Pinpoint the cell where the given text exists, returning its (X, Y) midpoint coordinate. 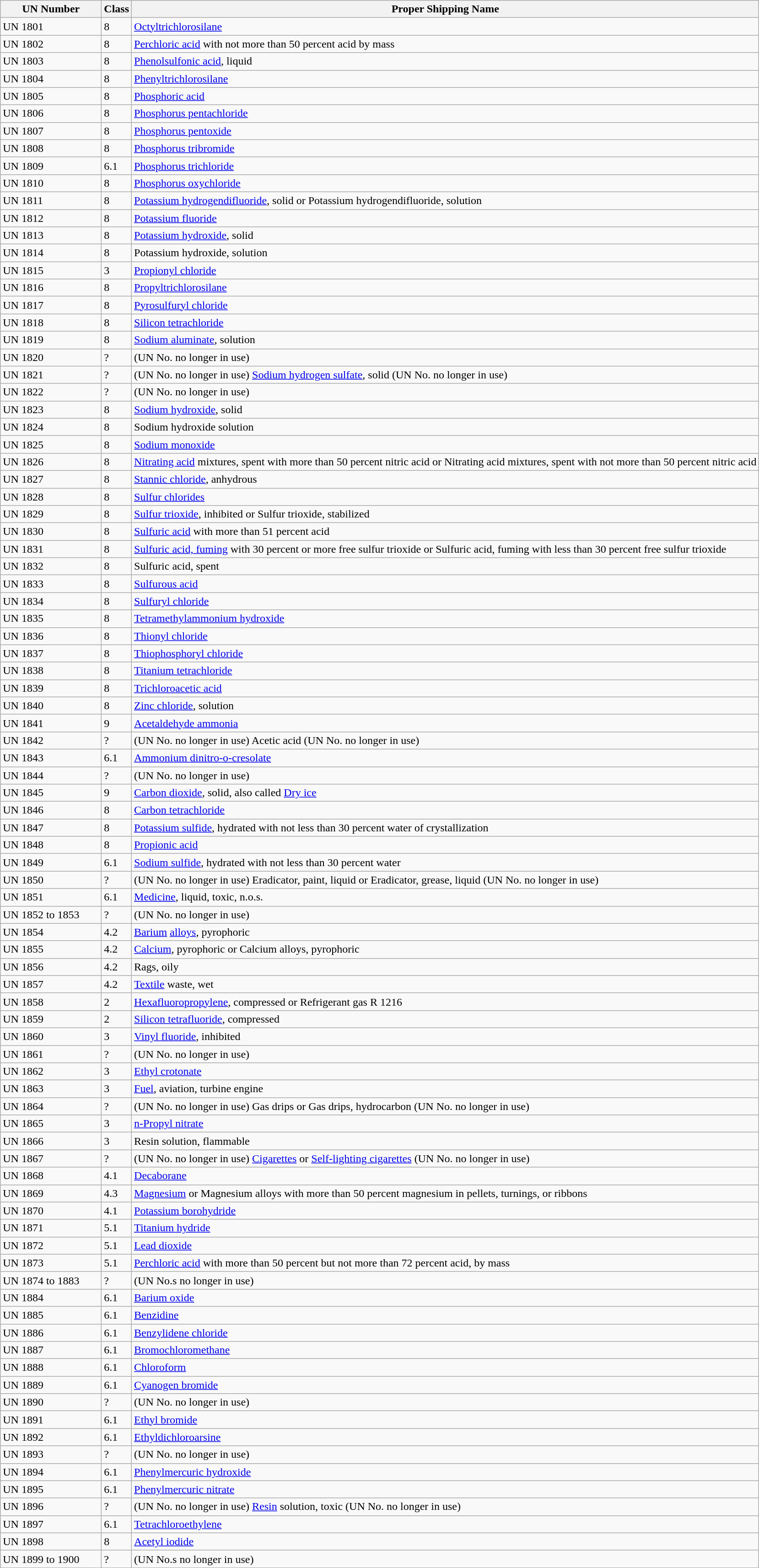
Phosphorus tribromide (446, 148)
UN 1821 (51, 375)
UN 1809 (51, 166)
UN 1868 (51, 1176)
Carbon tetrachloride (446, 810)
UN 1811 (51, 200)
UN 1860 (51, 1036)
Phenylmercuric nitrate (446, 1489)
UN 1822 (51, 392)
(UN No. no longer in use) Acetic acid (UN No. no longer in use) (446, 740)
UN 1810 (51, 183)
Decaborane (446, 1176)
Potassium sulfide, hydrated with not less than 30 percent water of crystallization (446, 828)
UN 1874 to 1883 (51, 1280)
Propionic acid (446, 845)
Sulfurous acid (446, 584)
Titanium hydride (446, 1228)
UN 1823 (51, 410)
Nitrating acid mixtures, spent with more than 50 percent nitric acid or Nitrating acid mixtures, spent with not more than 50 percent nitric acid (446, 462)
UN 1855 (51, 949)
UN 1885 (51, 1315)
UN 1834 (51, 601)
Trichloroacetic acid (446, 688)
Silicon tetrachloride (446, 323)
UN 1802 (51, 44)
Sulfuric acid, spent (446, 566)
UN 1847 (51, 828)
Resin solution, flammable (446, 1141)
UN 1857 (51, 984)
UN 1851 (51, 897)
UN 1861 (51, 1054)
Thiophosphoryl chloride (446, 653)
UN 1856 (51, 967)
UN 1858 (51, 1002)
UN 1843 (51, 758)
Phosphorus trichloride (446, 166)
Calcium, pyrophoric or Calcium alloys, pyrophoric (446, 949)
UN 1852 to 1853 (51, 915)
Sulfuryl chloride (446, 601)
Barium alloys, pyrophoric (446, 932)
UN 1807 (51, 131)
UN 1846 (51, 810)
Phenolsulfonic acid, liquid (446, 61)
Phenyltrichlorosilane (446, 79)
Zinc chloride, solution (446, 706)
UN 1804 (51, 79)
UN 1884 (51, 1298)
UN 1867 (51, 1158)
Acetaldehyde ammonia (446, 723)
UN 1813 (51, 236)
Potassium hydroxide, solution (446, 253)
UN 1817 (51, 305)
UN 1815 (51, 270)
UN 1842 (51, 740)
Magnesium or Magnesium alloys with more than 50 percent magnesium in pellets, turnings, or ribbons (446, 1193)
UN 1818 (51, 323)
Phosphorus pentoxide (446, 131)
UN 1869 (51, 1193)
UN 1806 (51, 113)
Phenylmercuric hydroxide (446, 1472)
Sulfur trioxide, inhibited or Sulfur trioxide, stabilized (446, 514)
Potassium hydrogendifluoride, solid or Potassium hydrogendifluoride, solution (446, 200)
UN 1833 (51, 584)
Stannic chloride, anhydrous (446, 479)
Propionyl chloride (446, 270)
UN 1862 (51, 1072)
UN 1891 (51, 1420)
Ethyldichloroarsine (446, 1437)
UN 1801 (51, 27)
(UN No. no longer in use) Sodium hydrogen sulfate, solid (UN No. no longer in use) (446, 375)
UN 1839 (51, 688)
Sulfuric acid, fuming with 30 percent or more free sulfur trioxide or Sulfuric acid, fuming with less than 30 percent free sulfur trioxide (446, 549)
UN 1886 (51, 1333)
Ammonium dinitro-o-cresolate (446, 758)
Propyltrichlorosilane (446, 288)
UN 1889 (51, 1385)
UN 1838 (51, 671)
UN 1844 (51, 776)
Tetramethylammonium hydroxide (446, 619)
UN 1840 (51, 706)
UN 1890 (51, 1402)
UN 1824 (51, 427)
Benzidine (446, 1315)
Potassium borohydride (446, 1211)
Barium oxide (446, 1298)
UN 1808 (51, 148)
Proper Shipping Name (446, 9)
UN 1848 (51, 845)
Medicine, liquid, toxic, n.o.s. (446, 897)
UN 1870 (51, 1211)
Potassium fluoride (446, 218)
Lead dioxide (446, 1245)
UN 1895 (51, 1489)
Benzylidene chloride (446, 1333)
Bromochloromethane (446, 1350)
UN 1837 (51, 653)
Titanium tetrachloride (446, 671)
Ethyl crotonate (446, 1072)
Pyrosulfuryl chloride (446, 305)
Hexafluoropropylene, compressed or Refrigerant gas R 1216 (446, 1002)
UN 1865 (51, 1124)
Ethyl bromide (446, 1420)
UN 1894 (51, 1472)
Cyanogen bromide (446, 1385)
Class (117, 9)
UN 1814 (51, 253)
Sulfur chlorides (446, 496)
UN 1897 (51, 1524)
UN 1871 (51, 1228)
UN 1899 to 1900 (51, 1559)
UN 1831 (51, 549)
n-Propyl nitrate (446, 1124)
UN 1873 (51, 1263)
Sodium hydroxide solution (446, 427)
4.3 (117, 1193)
Textile waste, wet (446, 984)
UN 1896 (51, 1507)
Silicon tetrafluoride, compressed (446, 1019)
UN 1826 (51, 462)
UN 1816 (51, 288)
UN 1863 (51, 1089)
(UN No. no longer in use) Resin solution, toxic (UN No. no longer in use) (446, 1507)
(UN No. no longer in use) Gas drips or Gas drips, hydrocarbon (UN No. no longer in use) (446, 1106)
UN 1854 (51, 932)
UN 1829 (51, 514)
Phosphoric acid (446, 96)
UN 1828 (51, 496)
UN 1888 (51, 1368)
UN 1827 (51, 479)
UN 1849 (51, 862)
UN 1864 (51, 1106)
UN 1820 (51, 357)
UN 1841 (51, 723)
Sodium monoxide (446, 444)
(UN No. no longer in use) Cigarettes or Self-lighting cigarettes (UN No. no longer in use) (446, 1158)
UN 1859 (51, 1019)
Carbon dioxide, solid, also called Dry ice (446, 793)
Octyltrichlorosilane (446, 27)
Sodium sulfide, hydrated with not less than 30 percent water (446, 862)
UN 1803 (51, 61)
UN 1850 (51, 880)
UN 1872 (51, 1245)
UN 1835 (51, 619)
Fuel, aviation, turbine engine (446, 1089)
UN 1887 (51, 1350)
UN 1845 (51, 793)
Sodium hydroxide, solid (446, 410)
UN 1836 (51, 636)
Potassium hydroxide, solid (446, 236)
UN 1893 (51, 1455)
UN 1830 (51, 532)
Phosphorus oxychloride (446, 183)
(UN No. no longer in use) Eradicator, paint, liquid or Eradicator, grease, liquid (UN No. no longer in use) (446, 880)
UN 1825 (51, 444)
Perchloric acid with more than 50 percent but not more than 72 percent acid, by mass (446, 1263)
UN Number (51, 9)
UN 1898 (51, 1541)
UN 1892 (51, 1437)
UN 1805 (51, 96)
Phosphorus pentachloride (446, 113)
UN 1812 (51, 218)
UN 1832 (51, 566)
Chloroform (446, 1368)
UN 1819 (51, 340)
Thionyl chloride (446, 636)
Tetrachloroethylene (446, 1524)
UN 1866 (51, 1141)
Sodium aluminate, solution (446, 340)
Rags, oily (446, 967)
Perchloric acid with not more than 50 percent acid by mass (446, 44)
Acetyl iodide (446, 1541)
Sulfuric acid with more than 51 percent acid (446, 532)
Vinyl fluoride, inhibited (446, 1036)
